Scan for the cell matching the given text and deliver its [X, Y] coordinate at center. 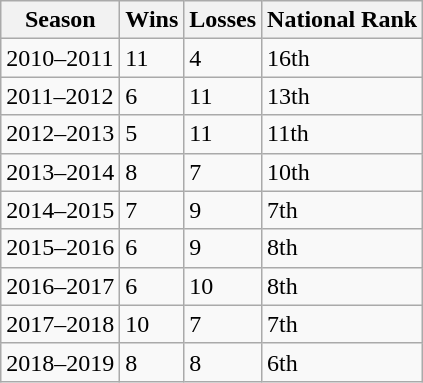
2017–2018 [60, 324]
2010–2011 [60, 58]
6th [342, 362]
Wins [152, 20]
11th [342, 134]
Losses [223, 20]
2012–2013 [60, 134]
5 [152, 134]
Season [60, 20]
2013–2014 [60, 172]
4 [223, 58]
2016–2017 [60, 286]
2011–2012 [60, 96]
10th [342, 172]
National Rank [342, 20]
2018–2019 [60, 362]
2015–2016 [60, 248]
13th [342, 96]
2014–2015 [60, 210]
16th [342, 58]
